Return [x, y] of the center of cell containing provided text 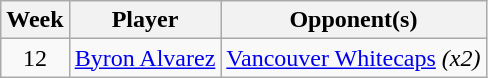
Byron Alvarez [145, 58]
Player [145, 20]
12 [35, 58]
Week [35, 20]
Vancouver Whitecaps (x2) [354, 58]
Opponent(s) [354, 20]
